From the cell containing the given text, extract its center point as [X, Y] coordinate. 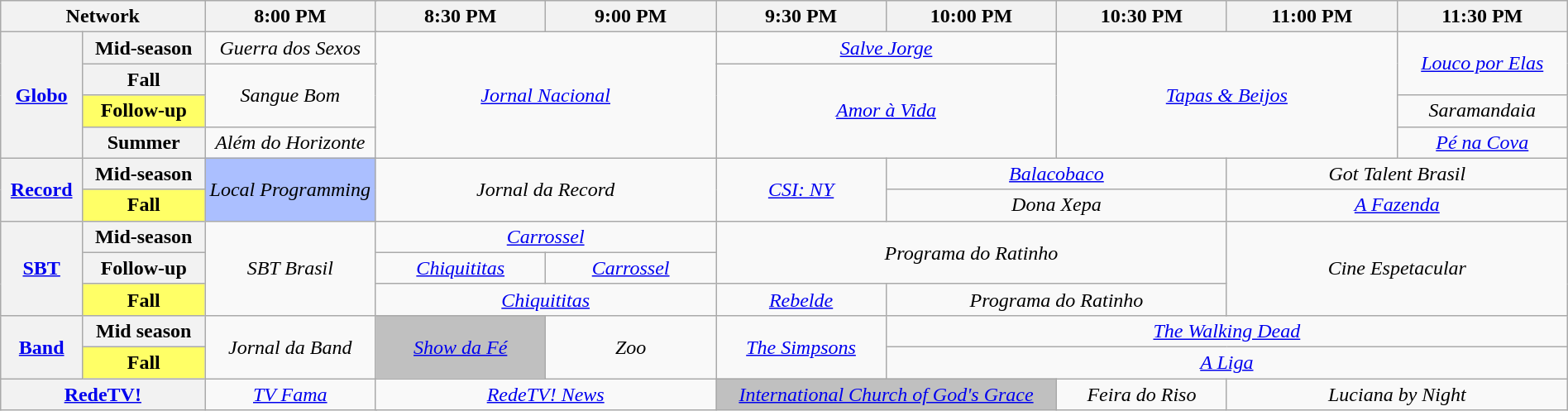
Feira do Riso [1141, 394]
9:30 PM [801, 17]
Zoo [631, 346]
Cine Espetacular [1397, 268]
Amor à Vida [887, 111]
Record [41, 189]
Sangue Bom [290, 95]
8:00 PM [290, 17]
RedeTV! [103, 394]
Jornal Nacional [546, 95]
SBT Brasil [290, 268]
Jornal da Band [290, 346]
Saramandaia [1482, 111]
Luciana by Night [1397, 394]
CSI: NY [801, 189]
International Church of God's Grace [887, 394]
Mid season [144, 331]
Network [103, 17]
A Fazenda [1397, 205]
Globo [41, 95]
SBT [41, 268]
Local Programming [290, 189]
RedeTV! News [546, 394]
Salve Jorge [887, 48]
Além do Horizonte [290, 142]
11:00 PM [1312, 17]
9:00 PM [631, 17]
The Walking Dead [1227, 331]
Tapas & Beijos [1226, 95]
Guerra dos Sexos [290, 48]
Jornal da Record [546, 189]
Dona Xepa [1057, 205]
11:30 PM [1482, 17]
Band [41, 346]
A Liga [1227, 362]
10:30 PM [1141, 17]
Louco por Elas [1482, 64]
Got Talent Brasil [1397, 174]
Balacobaco [1057, 174]
Pé na Cova [1482, 142]
The Simpsons [801, 346]
Show da Fé [461, 346]
10:00 PM [972, 17]
Summer [144, 142]
TV Fama [290, 394]
Rebelde [801, 299]
8:30 PM [461, 17]
